Find where the given text appears and provide that cell's center as [x, y] coordinate. 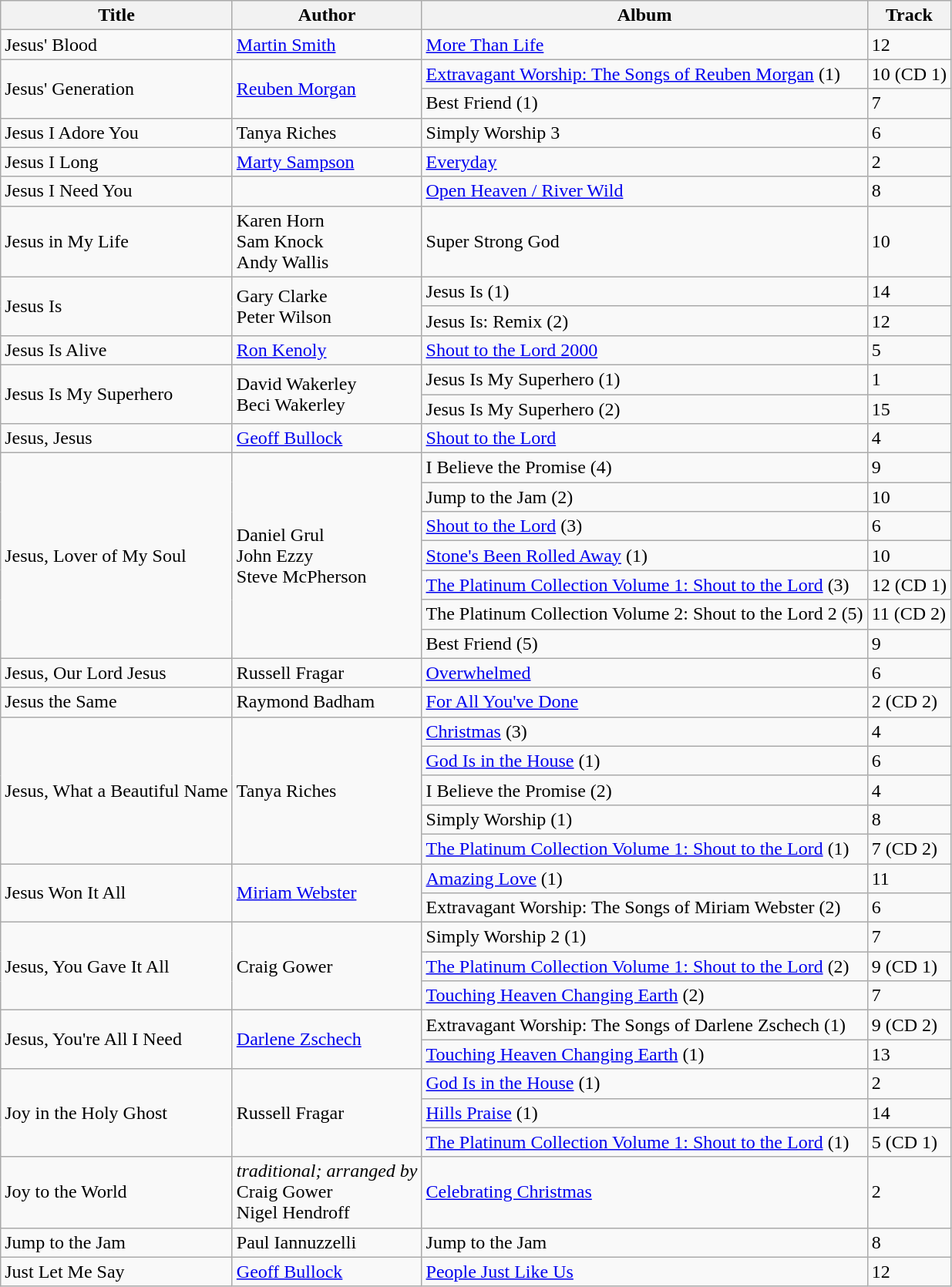
11 (CD 2) [909, 614]
Touching Heaven Changing Earth (2) [644, 996]
2 (CD 2) [909, 702]
traditional; arranged by Craig GowerNigel Hendroff [327, 1192]
Best Friend (1) [644, 103]
Jesus I Need You [117, 191]
Jesus I Long [117, 162]
Darlene Zschech [327, 1040]
10 (CD 1) [909, 74]
Jesus Is [117, 306]
I Believe the Promise (2) [644, 790]
The Platinum Collection Volume 1: Shout to the Lord (2) [644, 966]
Jesus Is: Remix (2) [644, 321]
Craig Gower [327, 966]
Jesus, What a Beautiful Name [117, 790]
Celebrating Christmas [644, 1192]
Gary Clarke Peter Wilson [327, 306]
Jesus, You Gave It All [117, 966]
Raymond Badham [327, 702]
Track [909, 15]
Marty Sampson [327, 162]
Daniel Grul John Ezzy Steve McPherson [327, 556]
For All You've Done [644, 702]
The Platinum Collection Volume 1: Shout to the Lord (3) [644, 585]
Karen Horn Sam Knock Andy Wallis [327, 241]
Jesus Is (1) [644, 291]
Jesus, You're All I Need [117, 1040]
12 (CD 1) [909, 585]
5 (CD 1) [909, 1142]
Shout to the Lord (3) [644, 526]
Simply Worship 3 [644, 133]
13 [909, 1054]
7 (CD 2) [909, 848]
Hills Praise (1) [644, 1113]
David Wakerley Beci Wakerley [327, 394]
Martin Smith [327, 45]
Simply Worship 2 (1) [644, 937]
9 (CD 1) [909, 966]
Just Let Me Say [117, 1272]
Jesus, Our Lord Jesus [117, 673]
Super Strong God [644, 241]
Reuben Morgan [327, 89]
Jesus Won It All [117, 892]
Stone's Been Rolled Away (1) [644, 556]
Jesus, Jesus [117, 439]
Title [117, 15]
Jesus Is My Superhero [117, 394]
Open Heaven / River Wild [644, 191]
Shout to the Lord 2000 [644, 350]
Simply Worship (1) [644, 819]
Shout to the Lord [644, 439]
Joy in the Holy Ghost [117, 1113]
Ron Kenoly [327, 350]
Album [644, 15]
Jesus Is My Superhero (1) [644, 379]
Paul Iannuzzelli [327, 1242]
Jesus Is My Superhero (2) [644, 409]
Miriam Webster [327, 892]
Jesus in My Life [117, 241]
Best Friend (5) [644, 643]
Jump to the Jam (2) [644, 497]
People Just Like Us [644, 1272]
Extravagant Worship: The Songs of Darlene Zschech (1) [644, 1025]
Touching Heaven Changing Earth (1) [644, 1054]
Christmas (3) [644, 731]
9 (CD 2) [909, 1025]
The Platinum Collection Volume 2: Shout to the Lord 2 (5) [644, 614]
Jesus the Same [117, 702]
Jesus Is Alive [117, 350]
15 [909, 409]
5 [909, 350]
Jesus' Generation [117, 89]
More Than Life [644, 45]
1 [909, 379]
Jesus' Blood [117, 45]
Jesus, Lover of My Soul [117, 556]
Extravagant Worship: The Songs of Reuben Morgan (1) [644, 74]
Jesus I Adore You [117, 133]
Amazing Love (1) [644, 878]
Joy to the World [117, 1192]
I Believe the Promise (4) [644, 468]
Extravagant Worship: The Songs of Miriam Webster (2) [644, 908]
Overwhelmed [644, 673]
Author [327, 15]
11 [909, 878]
Everyday [644, 162]
